Provide the (X, Y) coordinate of the cell's center where the given text is located.  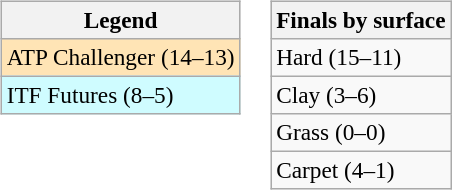
Legend (120, 20)
Carpet (4–1) (361, 171)
ATP Challenger (14–13) (120, 57)
ITF Futures (8–5) (120, 95)
Grass (0–0) (361, 133)
Finals by surface (361, 20)
Clay (3–6) (361, 95)
Hard (15–11) (361, 57)
